Return the [x, y] coordinate for the center point of the cell that contains the specified text.  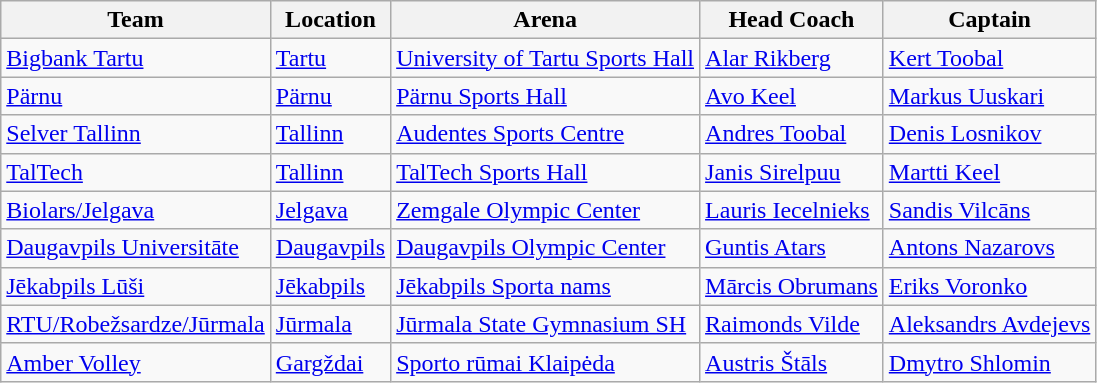
Selver Tallinn [136, 134]
Sandis Vilcāns [990, 210]
Jēkabpils [330, 286]
Sporto rūmai Klaipėda [546, 362]
Avo Keel [792, 96]
Andres Toobal [792, 134]
Zemgale Olympic Center [546, 210]
Martti Keel [990, 172]
Janis Sirelpuu [792, 172]
Austris Štāls [792, 362]
Daugavpils Universitāte [136, 248]
Lauris Iecelnieks [792, 210]
Tartu [330, 58]
Arena [546, 20]
RTU/Robežsardze/Jūrmala [136, 324]
Jūrmala State Gymnasium SH [546, 324]
Jēkabpils Sporta nams [546, 286]
Daugavpils Olympic Center [546, 248]
Denis Losnikov [990, 134]
Captain [990, 20]
Aleksandrs Avdejevs [990, 324]
Eriks Voronko [990, 286]
Team [136, 20]
Mārcis Obrumans [792, 286]
Amber Volley [136, 362]
Jelgava [330, 210]
University of Tartu Sports Hall [546, 58]
Alar Rikberg [792, 58]
Head Coach [792, 20]
Gargždai [330, 362]
Location [330, 20]
TalTech [136, 172]
Dmytro Shlomin [990, 362]
Jēkabpils Lūši [136, 286]
Jūrmala [330, 324]
Pärnu Sports Hall [546, 96]
Audentes Sports Centre [546, 134]
Daugavpils [330, 248]
Raimonds Vilde [792, 324]
Guntis Atars [792, 248]
TalTech Sports Hall [546, 172]
Antons Nazarovs [990, 248]
Bigbank Tartu [136, 58]
Kert Toobal [990, 58]
Biolars/Jelgava [136, 210]
Markus Uuskari [990, 96]
